Scan for the cell matching the given text and deliver its [X, Y] coordinate at center. 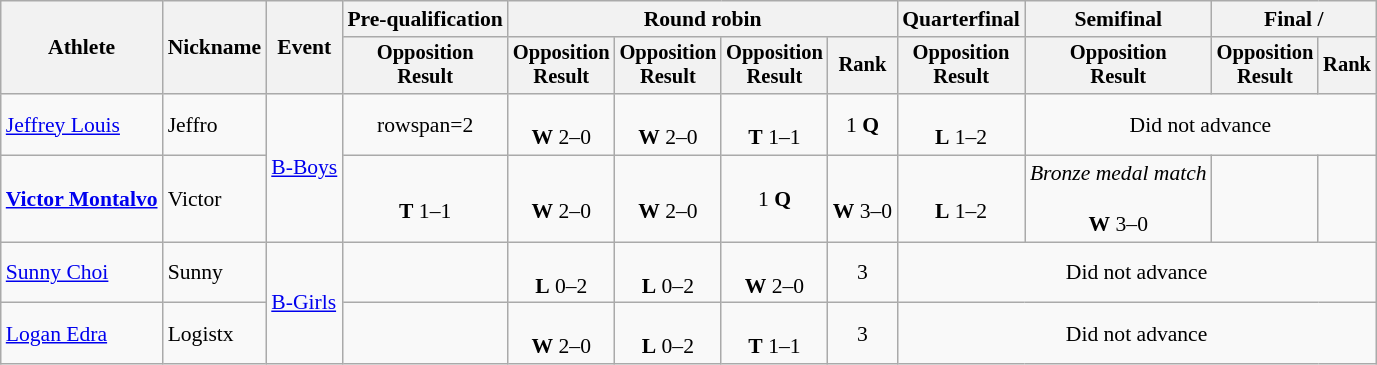
B-Boys [304, 168]
Semifinal [1118, 19]
Round robin [702, 19]
rowspan=2 [425, 124]
W 3–0 [862, 200]
Event [304, 48]
Jeffrey Louis [82, 124]
Final / [1294, 19]
Nickname [215, 48]
Pre-qualification [425, 19]
Quarterfinal [961, 19]
Jeffro [215, 124]
Sunny [215, 272]
B-Girls [304, 303]
Victor Montalvo [82, 200]
Victor [215, 200]
Sunny Choi [82, 272]
Bronze medal matchW 3–0 [1118, 200]
Logistx [215, 334]
Athlete [82, 48]
Logan Edra [82, 334]
